From the cell containing the given text, extract its center point as (X, Y) coordinate. 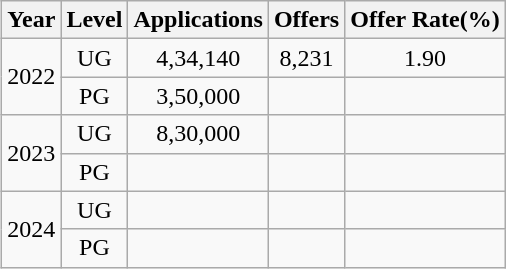
4,34,140 (198, 58)
8,231 (306, 58)
8,30,000 (198, 134)
Offer Rate(%) (426, 20)
1.90 (426, 58)
Year (32, 20)
2024 (32, 229)
2023 (32, 153)
Applications (198, 20)
3,50,000 (198, 96)
2022 (32, 77)
Level (94, 20)
Offers (306, 20)
